For the text-containing cell, return its midpoint in [X, Y] coordinate format. 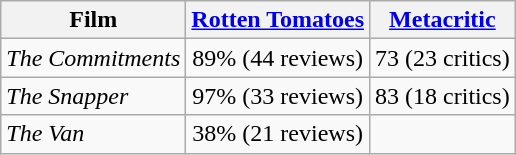
38% (21 reviews) [278, 134]
83 (18 critics) [443, 96]
Metacritic [443, 20]
The Snapper [94, 96]
97% (33 reviews) [278, 96]
Rotten Tomatoes [278, 20]
The Commitments [94, 58]
89% (44 reviews) [278, 58]
The Van [94, 134]
73 (23 critics) [443, 58]
Film [94, 20]
